Identify which cell holds the provided text, then report its [x, y] central coordinate. 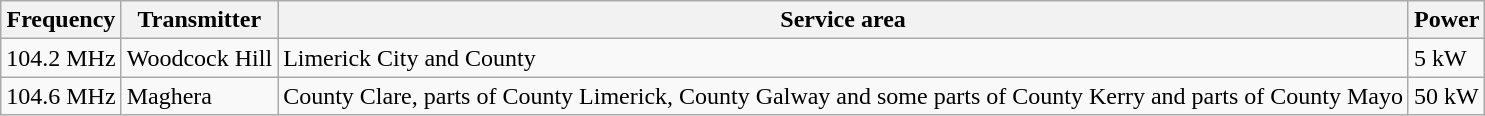
Woodcock Hill [199, 58]
County Clare, parts of County Limerick, County Galway and some parts of County Kerry and parts of County Mayo [844, 96]
Service area [844, 20]
50 kW [1446, 96]
104.2 MHz [61, 58]
Limerick City and County [844, 58]
Frequency [61, 20]
5 kW [1446, 58]
Transmitter [199, 20]
104.6 MHz [61, 96]
Maghera [199, 96]
Power [1446, 20]
